Capture the cell that displays the provided text and extract its [X, Y] central coordinate. 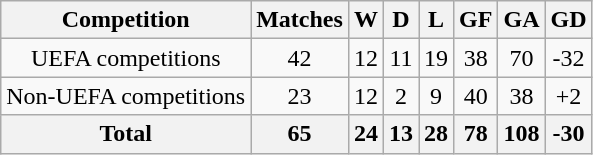
GF [476, 20]
Competition [126, 20]
42 [300, 58]
78 [476, 134]
19 [436, 58]
GD [568, 20]
28 [436, 134]
L [436, 20]
13 [400, 134]
23 [300, 96]
40 [476, 96]
Non-UEFA competitions [126, 96]
24 [366, 134]
2 [400, 96]
W [366, 20]
D [400, 20]
11 [400, 58]
108 [522, 134]
Total [126, 134]
Matches [300, 20]
70 [522, 58]
65 [300, 134]
UEFA competitions [126, 58]
-32 [568, 58]
+2 [568, 96]
-30 [568, 134]
GA [522, 20]
9 [436, 96]
